Identify which cell holds the provided text, then report its [x, y] central coordinate. 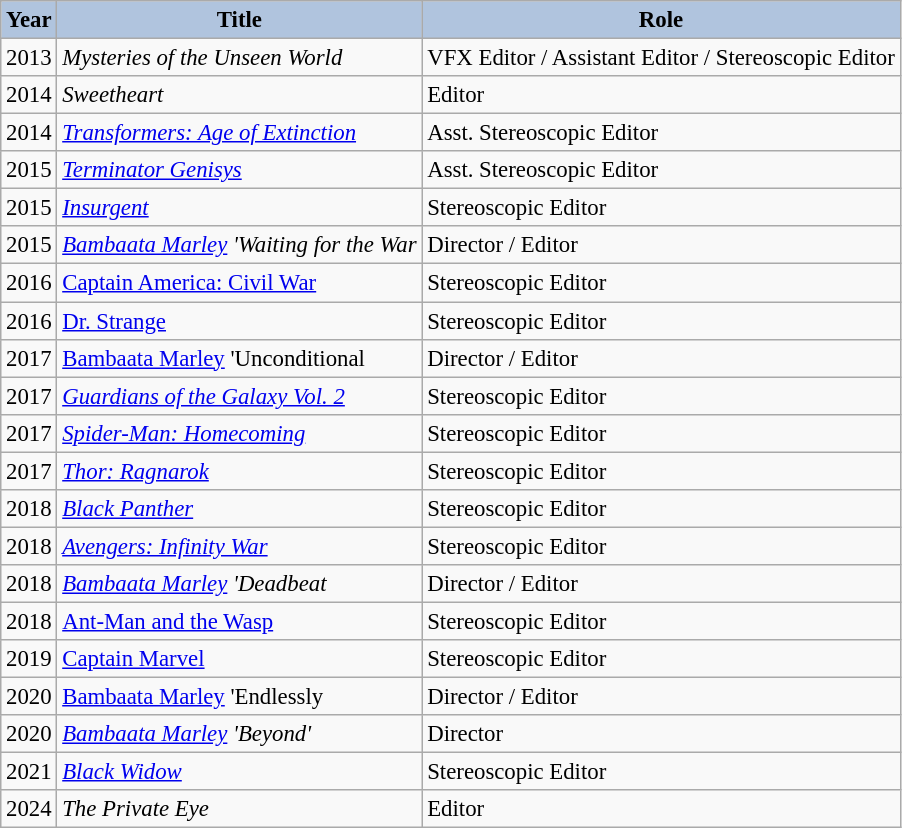
Thor: Ragnarok [240, 471]
Bambaata Marley 'Deadbeat [240, 584]
Black Widow [240, 772]
Mysteries of the Unseen World [240, 58]
VFX Editor / Assistant Editor / Stereoscopic Editor [661, 58]
Dr. Strange [240, 321]
2019 [29, 659]
Captain America: Civil War [240, 283]
Captain Marvel [240, 659]
Role [661, 20]
Transformers: Age of Extinction [240, 133]
Title [240, 20]
Bambaata Marley 'Unconditional [240, 358]
Avengers: Infinity War [240, 546]
Year [29, 20]
2013 [29, 58]
Guardians of the Galaxy Vol. 2 [240, 396]
The Private Eye [240, 809]
Ant-Man and the Wasp [240, 621]
Terminator Genisys [240, 170]
Spider-Man: Homecoming [240, 433]
Bambaata Marley 'Endlessly [240, 697]
Bambaata Marley 'Beyond' [240, 734]
Sweetheart [240, 95]
Bambaata Marley 'Waiting for the War [240, 245]
Director [661, 734]
2024 [29, 809]
Insurgent [240, 208]
2021 [29, 772]
Black Panther [240, 509]
